Pinpoint the cell where the given text exists, returning its [X, Y] midpoint coordinate. 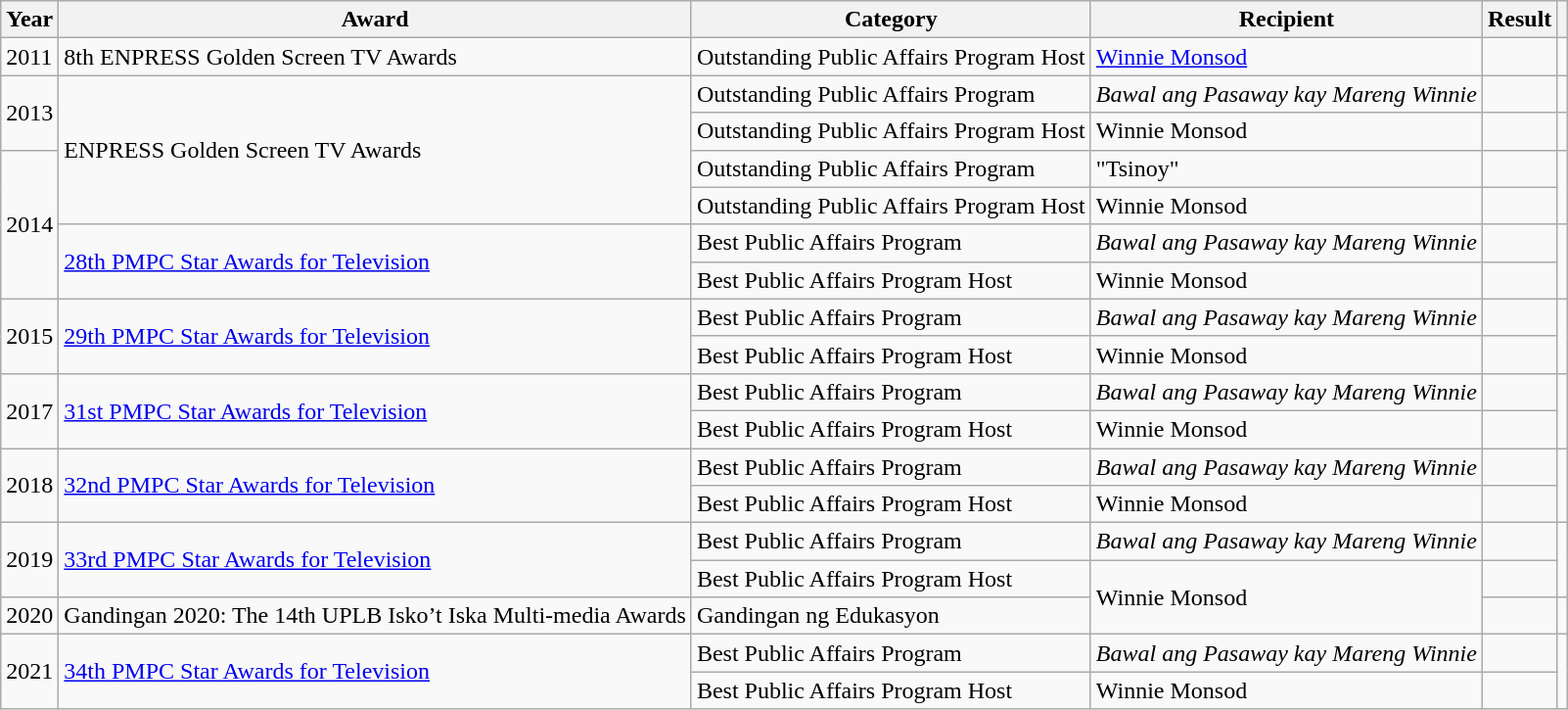
Award [376, 20]
32nd PMPC Star Awards for Television [376, 486]
34th PMPC Star Awards for Television [376, 672]
Recipient [1286, 20]
Gandingan ng Edukasyon [891, 616]
29th PMPC Star Awards for Television [376, 336]
Category [891, 20]
2019 [29, 560]
2018 [29, 486]
2017 [29, 410]
33rd PMPC Star Awards for Television [376, 560]
28th PMPC Star Awards for Television [376, 261]
"Tsinoy" [1286, 168]
2014 [29, 224]
31st PMPC Star Awards for Television [376, 410]
2015 [29, 336]
Gandingan 2020: The 14th UPLB Isko’t Iska Multi-media Awards [376, 616]
Result [1519, 20]
8th ENPRESS Golden Screen TV Awards [376, 57]
Year [29, 20]
2011 [29, 57]
ENPRESS Golden Screen TV Awards [376, 150]
2020 [29, 616]
2021 [29, 672]
2013 [29, 113]
